Scan for the cell matching the given text and deliver its (x, y) coordinate at center. 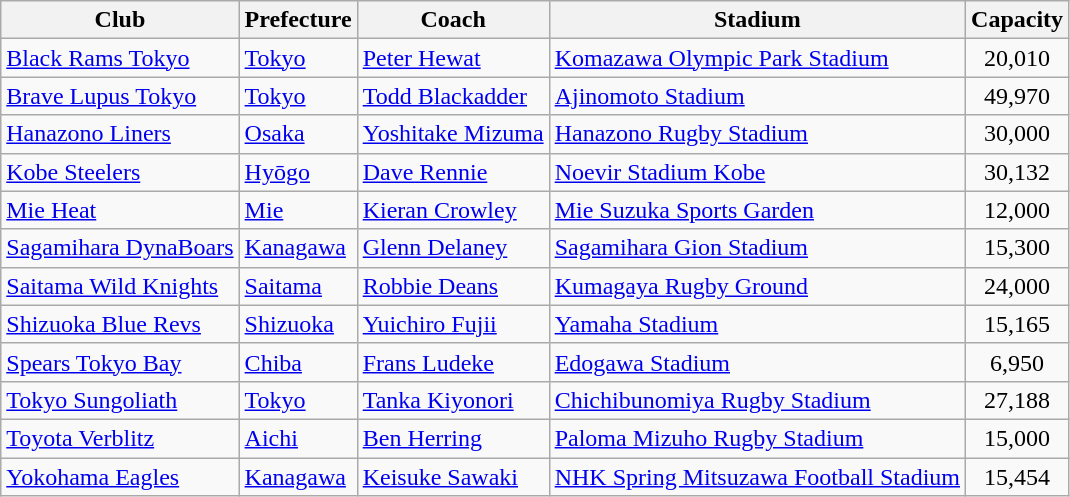
Capacity (1018, 20)
Komazawa Olympic Park Stadium (757, 58)
Black Rams Tokyo (120, 58)
Prefecture (298, 20)
Shizuoka (298, 324)
15,165 (1018, 324)
Tokyo Sungoliath (120, 400)
Todd Blackadder (453, 96)
Kobe Steelers (120, 172)
Sagamihara Gion Stadium (757, 248)
Ben Herring (453, 438)
Robbie Deans (453, 286)
49,970 (1018, 96)
Noevir Stadium Kobe (757, 172)
Glenn Delaney (453, 248)
24,000 (1018, 286)
NHK Spring Mitsuzawa Football Stadium (757, 477)
Saitama (298, 286)
Stadium (757, 20)
Mie (298, 210)
Keisuke Sawaki (453, 477)
Coach (453, 20)
Paloma Mizuho Rugby Stadium (757, 438)
15,000 (1018, 438)
20,010 (1018, 58)
27,188 (1018, 400)
Tanka Kiyonori (453, 400)
15,454 (1018, 477)
Toyota Verblitz (120, 438)
Mie Heat (120, 210)
Saitama Wild Knights (120, 286)
Yokohama Eagles (120, 477)
Spears Tokyo Bay (120, 362)
12,000 (1018, 210)
Edogawa Stadium (757, 362)
Hyōgo (298, 172)
Hanazono Liners (120, 134)
Chiba (298, 362)
30,132 (1018, 172)
Ajinomoto Stadium (757, 96)
6,950 (1018, 362)
15,300 (1018, 248)
Chichibunomiya Rugby Stadium (757, 400)
Aichi (298, 438)
30,000 (1018, 134)
Frans Ludeke (453, 362)
Yamaha Stadium (757, 324)
Kieran Crowley (453, 210)
Shizuoka Blue Revs (120, 324)
Brave Lupus Tokyo (120, 96)
Mie Suzuka Sports Garden (757, 210)
Peter Hewat (453, 58)
Yoshitake Mizuma (453, 134)
Hanazono Rugby Stadium (757, 134)
Club (120, 20)
Dave Rennie (453, 172)
Yuichiro Fujii (453, 324)
Kumagaya Rugby Ground (757, 286)
Sagamihara DynaBoars (120, 248)
Osaka (298, 134)
